For the text-containing cell, return its midpoint in [x, y] coordinate format. 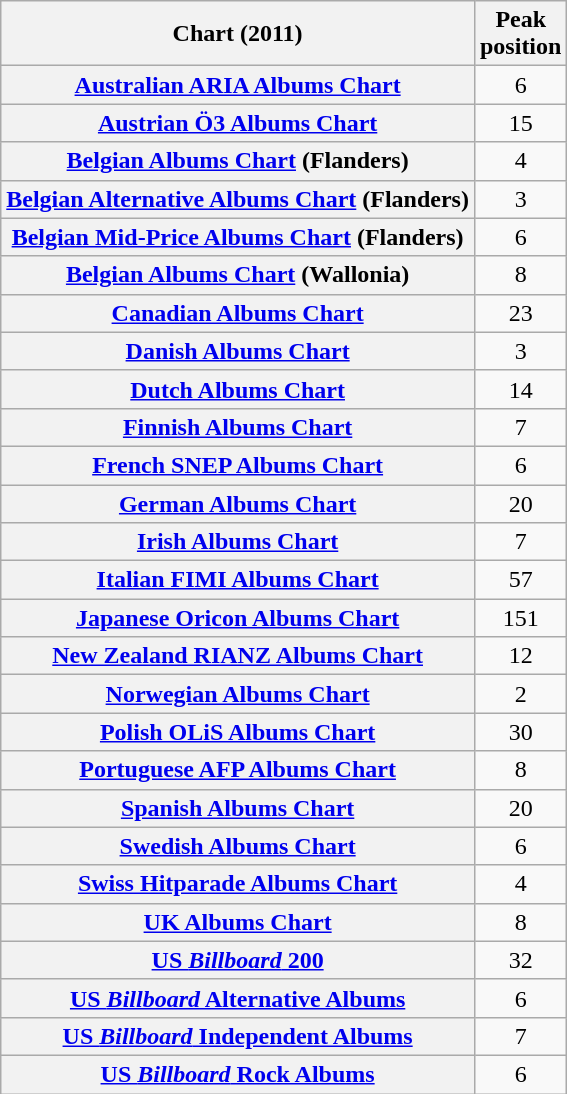
Swedish Albums Chart [238, 846]
Japanese Oricon Albums Chart [238, 618]
Australian ARIA Albums Chart [238, 85]
Canadian Albums Chart [238, 313]
Belgian Albums Chart (Flanders) [238, 161]
Finnish Albums Chart [238, 427]
Spanish Albums Chart [238, 808]
Danish Albums Chart [238, 351]
Belgian Mid-Price Albums Chart (Flanders) [238, 237]
32 [520, 960]
French SNEP Albums Chart [238, 465]
30 [520, 732]
US Billboard Alternative Albums [238, 998]
Swiss Hitparade Albums Chart [238, 884]
Peakposition [520, 34]
German Albums Chart [238, 503]
12 [520, 656]
2 [520, 694]
Belgian Alternative Albums Chart (Flanders) [238, 199]
14 [520, 389]
Austrian Ö3 Albums Chart [238, 123]
Polish OLiS Albums Chart [238, 732]
Irish Albums Chart [238, 542]
Belgian Albums Chart (Wallonia) [238, 275]
Portuguese AFP Albums Chart [238, 770]
Dutch Albums Chart [238, 389]
23 [520, 313]
US Billboard Rock Albums [238, 1074]
15 [520, 123]
57 [520, 580]
Italian FIMI Albums Chart [238, 580]
New Zealand RIANZ Albums Chart [238, 656]
Chart (2011) [238, 34]
UK Albums Chart [238, 922]
Norwegian Albums Chart [238, 694]
US Billboard 200 [238, 960]
US Billboard Independent Albums [238, 1036]
151 [520, 618]
